Return the [X, Y] coordinate for the center point of the cell that contains the specified text.  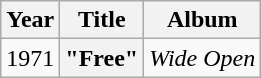
1971 [30, 58]
Album [202, 20]
"Free" [102, 58]
Year [30, 20]
Wide Open [202, 58]
Title [102, 20]
